Extract the (X, Y) coordinate from the center of the cell holding the provided text.  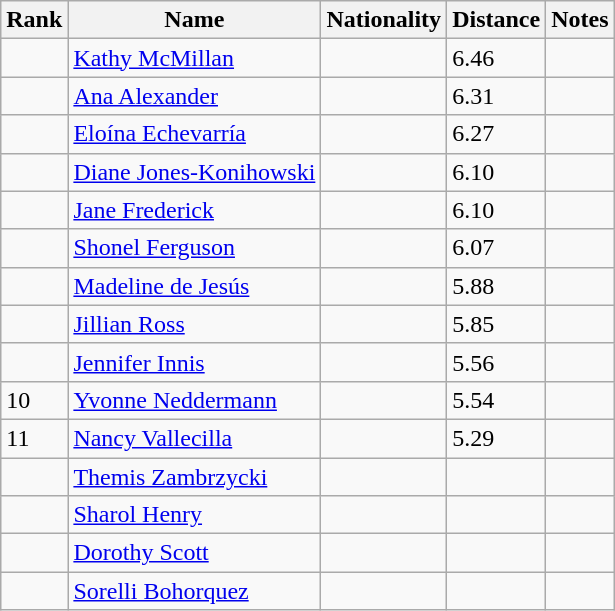
Ana Alexander (194, 96)
Jane Frederick (194, 210)
10 (34, 400)
Madeline de Jesús (194, 286)
Nationality (384, 20)
11 (34, 438)
Sharol Henry (194, 515)
5.54 (496, 400)
Jillian Ross (194, 324)
Diane Jones-Konihowski (194, 172)
Notes (580, 20)
Distance (496, 20)
6.46 (496, 58)
Yvonne Neddermann (194, 400)
Dorothy Scott (194, 553)
6.31 (496, 96)
Rank (34, 20)
Themis Zambrzycki (194, 477)
Jennifer Innis (194, 362)
Kathy McMillan (194, 58)
6.07 (496, 248)
6.27 (496, 134)
Eloína Echevarría (194, 134)
5.29 (496, 438)
Sorelli Bohorquez (194, 591)
Shonel Ferguson (194, 248)
5.88 (496, 286)
Nancy Vallecilla (194, 438)
5.85 (496, 324)
Name (194, 20)
5.56 (496, 362)
